Pinpoint the cell where the given text exists, returning its (X, Y) midpoint coordinate. 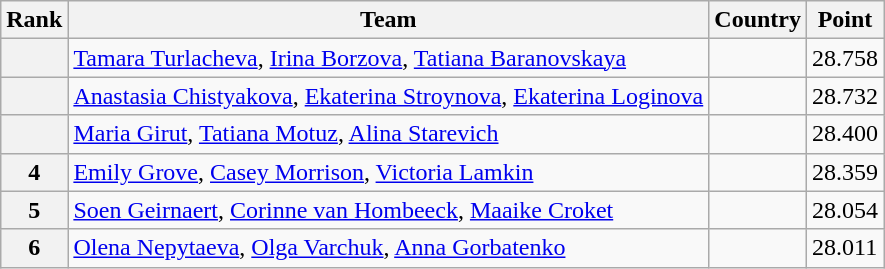
28.054 (846, 210)
28.732 (846, 96)
28.011 (846, 248)
Maria Girut, Tatiana Motuz, Alina Starevich (388, 134)
Anastasia Chistyakova, Ekaterina Stroynova, Ekaterina Loginova (388, 96)
Soen Geirnaert, Corinne van Hombeeck, Maaike Croket (388, 210)
Point (846, 20)
Olena Nepytaeva, Olga Varchuk, Anna Gorbatenko (388, 248)
28.359 (846, 172)
Team (388, 20)
Tamara Turlacheva, Irina Borzova, Tatiana Baranovskaya (388, 58)
6 (34, 248)
4 (34, 172)
28.758 (846, 58)
Rank (34, 20)
5 (34, 210)
Country (758, 20)
Emily Grove, Casey Morrison, Victoria Lamkin (388, 172)
28.400 (846, 134)
